Detect which cell encompasses the target text, then output its (X, Y) center coordinate. 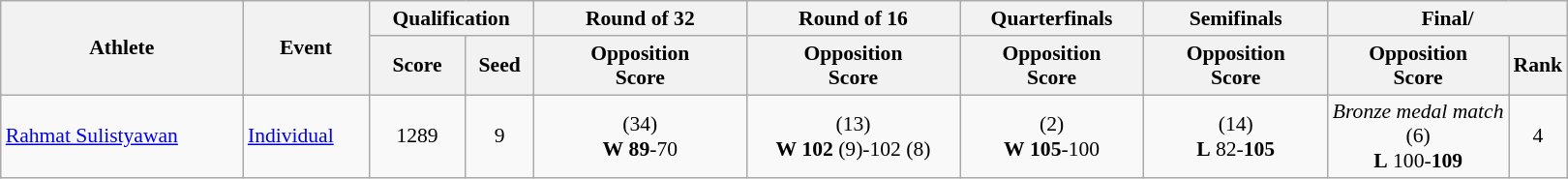
Rahmat Sulistyawan (122, 137)
Final/ (1448, 18)
Event (306, 48)
1289 (417, 137)
Rank (1539, 66)
Athlete (122, 48)
Individual (306, 137)
(2) W 105-100 (1052, 137)
Seed (499, 66)
Bronze medal match(6) L 100-109 (1419, 137)
Round of 32 (640, 18)
Semifinals (1236, 18)
(14) L 82-105 (1236, 137)
Score (417, 66)
9 (499, 137)
Qualification (451, 18)
(13) W 102 (9)-102 (8) (853, 137)
4 (1539, 137)
Round of 16 (853, 18)
Quarterfinals (1052, 18)
(34) W 89-70 (640, 137)
